From the cell containing the given text, extract its center point as (X, Y) coordinate. 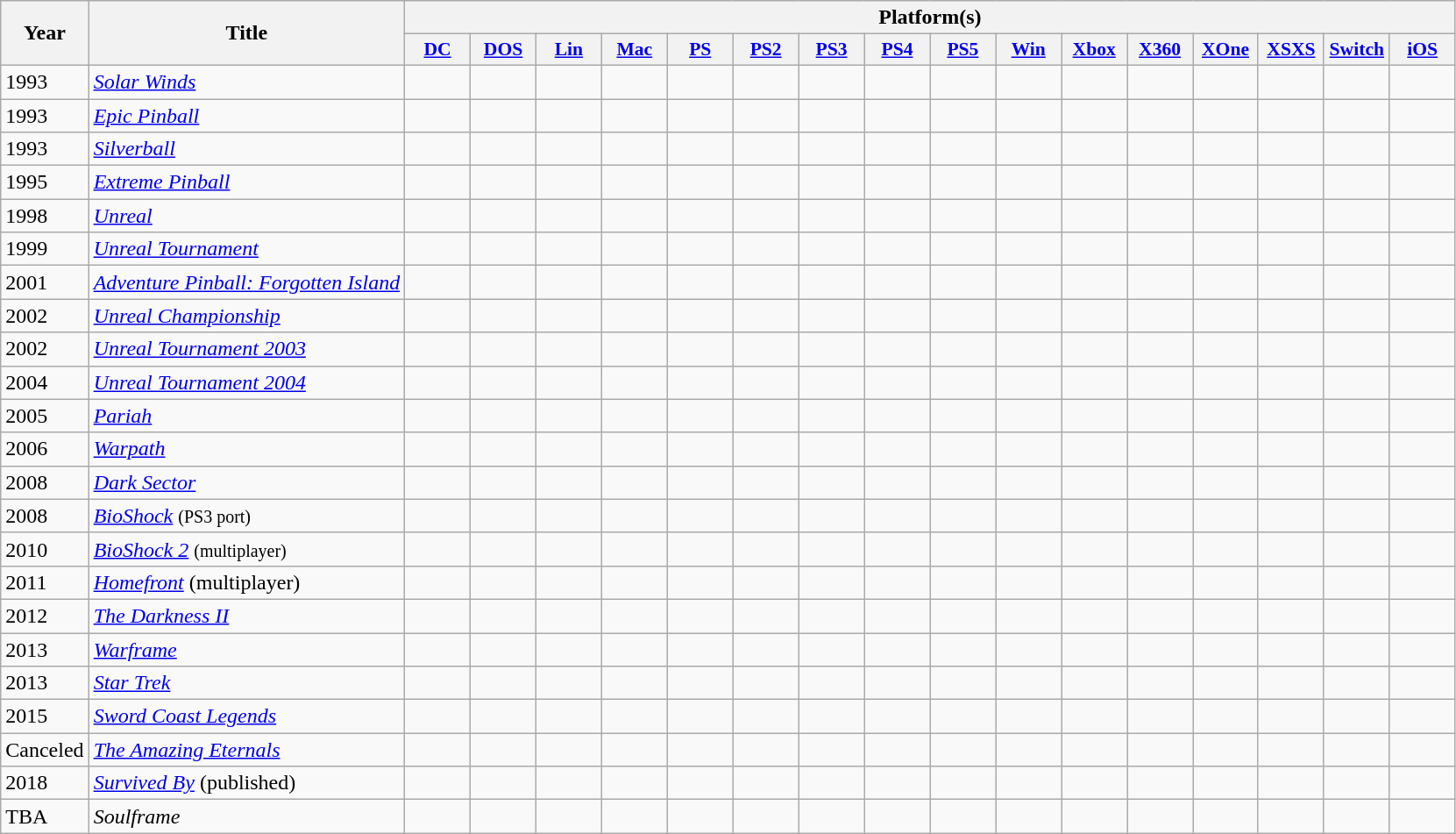
Solar Winds (247, 82)
Platform(s) (930, 18)
X360 (1161, 50)
2011 (45, 582)
Unreal Tournament (247, 249)
BioShock (PS3 port) (247, 516)
2018 (45, 783)
Unreal Tournament 2003 (247, 349)
1995 (45, 182)
Star Trek (247, 683)
Unreal Tournament 2004 (247, 382)
2001 (45, 282)
Unreal (247, 216)
PS2 (766, 50)
Xbox (1094, 50)
TBA (45, 816)
The Amazing Eternals (247, 750)
Pariah (247, 416)
DC (438, 50)
2010 (45, 549)
Dark Sector (247, 482)
Lin (568, 50)
Adventure Pinball: Forgotten Island (247, 282)
Warframe (247, 650)
2006 (45, 449)
Sword Coast Legends (247, 716)
PS3 (831, 50)
2005 (45, 416)
PS (700, 50)
2015 (45, 716)
Mac (635, 50)
DOS (503, 50)
The Darkness II (247, 616)
Survived By (published) (247, 783)
XOne (1225, 50)
PS5 (962, 50)
Title (247, 33)
Win (1029, 50)
BioShock 2 (multiplayer) (247, 549)
PS4 (898, 50)
XSXS (1290, 50)
Epic Pinball (247, 115)
Homefront (multiplayer) (247, 582)
2012 (45, 616)
1998 (45, 216)
Soulframe (247, 816)
Switch (1357, 50)
Unreal Championship (247, 316)
iOS (1422, 50)
Canceled (45, 750)
Warpath (247, 449)
Year (45, 33)
Silverball (247, 149)
2004 (45, 382)
1999 (45, 249)
Extreme Pinball (247, 182)
